Provide the (X, Y) coordinate of the cell's center where the given text is located.  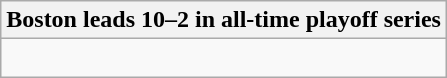
Boston leads 10–2 in all-time playoff series (224, 20)
